Scan for the cell matching the given text and deliver its (x, y) coordinate at center. 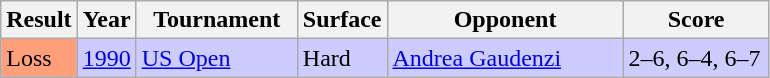
2–6, 6–4, 6–7 (696, 58)
Surface (342, 20)
Result (39, 20)
Andrea Gaudenzi (505, 58)
US Open (216, 58)
Tournament (216, 20)
Score (696, 20)
Loss (39, 58)
1990 (106, 58)
Opponent (505, 20)
Year (106, 20)
Hard (342, 58)
